Search for the cell housing the specified text and yield its (X, Y) center coordinate. 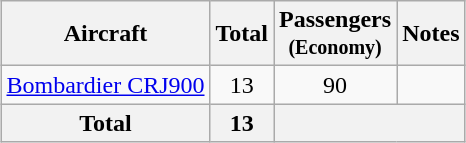
Aircraft (106, 34)
Passengers (Economy) (336, 34)
90 (336, 85)
Bombardier CRJ900 (106, 85)
Notes (431, 34)
